Pinpoint the cell where the given text exists, returning its [x, y] midpoint coordinate. 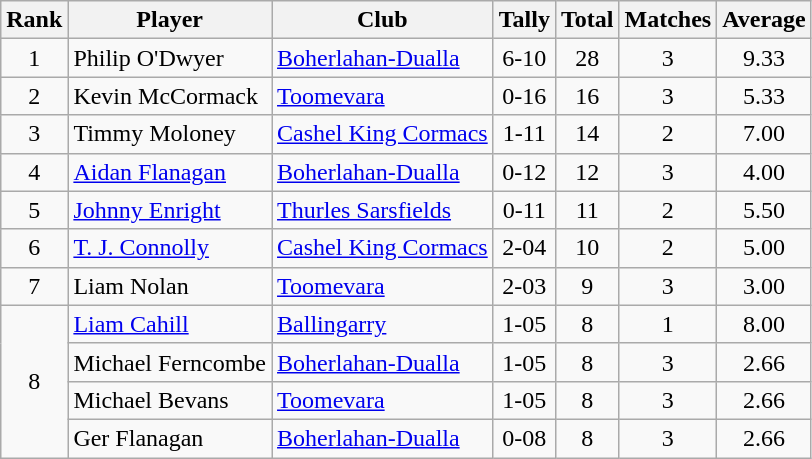
Timmy Moloney [170, 134]
16 [587, 96]
6-10 [524, 58]
5.33 [764, 96]
7 [34, 286]
Total [587, 20]
5.00 [764, 248]
T. J. Connolly [170, 248]
6 [34, 248]
Kevin McCormack [170, 96]
Philip O'Dwyer [170, 58]
2-03 [524, 286]
Ballingarry [383, 324]
9.33 [764, 58]
2-04 [524, 248]
0-12 [524, 172]
11 [587, 210]
0-16 [524, 96]
Michael Bevans [170, 400]
12 [587, 172]
Johnny Enright [170, 210]
5 [34, 210]
Average [764, 20]
Ger Flanagan [170, 438]
Rank [34, 20]
Player [170, 20]
3.00 [764, 286]
4.00 [764, 172]
7.00 [764, 134]
1-11 [524, 134]
Tally [524, 20]
28 [587, 58]
Liam Cahill [170, 324]
10 [587, 248]
Aidan Flanagan [170, 172]
9 [587, 286]
5.50 [764, 210]
8.00 [764, 324]
Matches [668, 20]
0-11 [524, 210]
0-08 [524, 438]
14 [587, 134]
Liam Nolan [170, 286]
Club [383, 20]
Thurles Sarsfields [383, 210]
Michael Ferncombe [170, 362]
4 [34, 172]
